Return the (x, y) coordinate for the center point of the cell that contains the specified text.  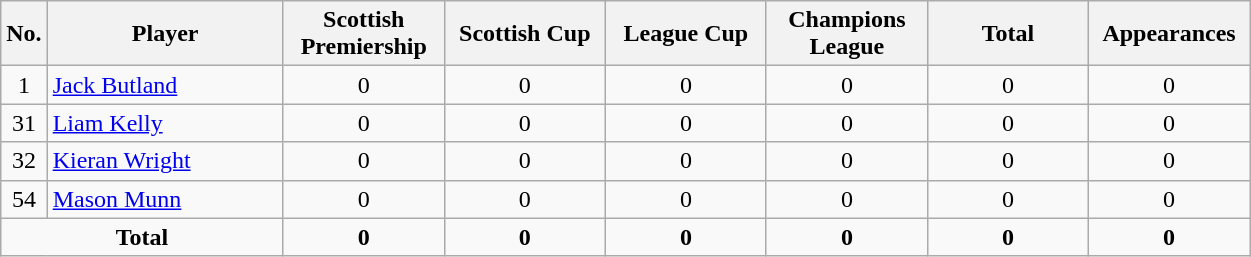
Kieran Wright (165, 161)
Appearances (1170, 34)
Mason Munn (165, 199)
31 (24, 123)
No. (24, 34)
Scottish Cup (524, 34)
Champions League (846, 34)
League Cup (686, 34)
Player (165, 34)
Scottish Premiership (364, 34)
Liam Kelly (165, 123)
54 (24, 199)
Jack Butland (165, 85)
1 (24, 85)
32 (24, 161)
